Capture the cell that displays the provided text and extract its (X, Y) central coordinate. 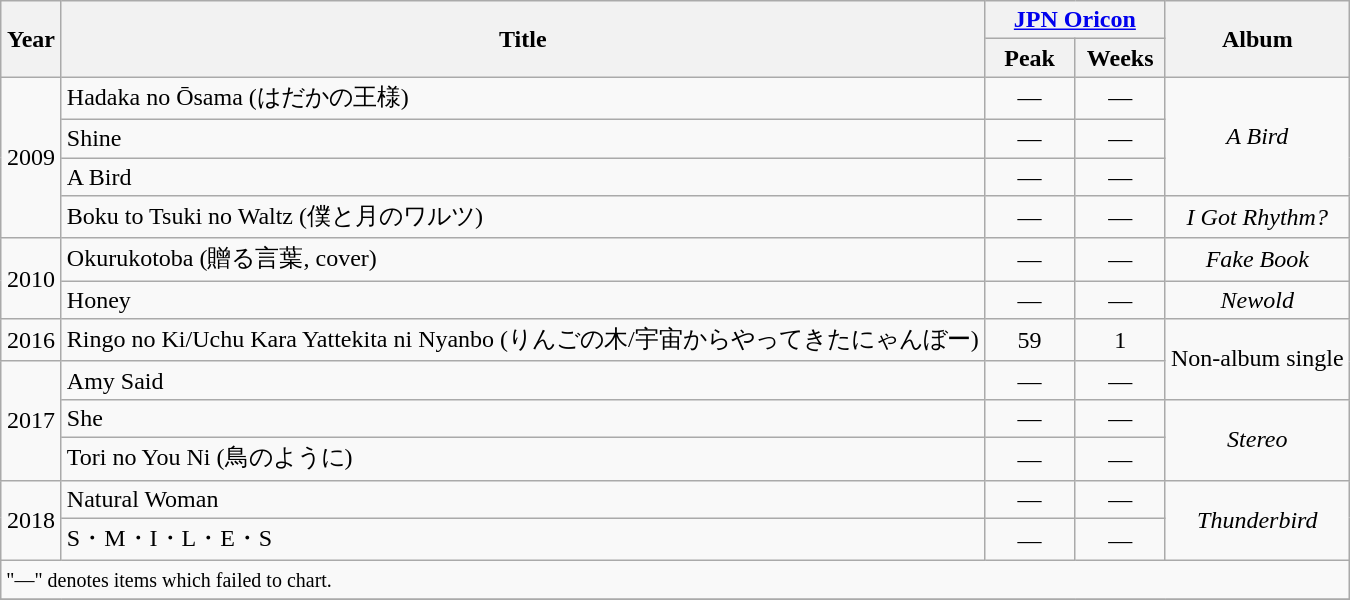
Okurukotoba (贈る言葉, cover) (522, 260)
Tori no You Ni (鳥のように) (522, 458)
Honey (522, 300)
Fake Book (1257, 260)
Shine (522, 138)
Hadaka no Ōsama (はだかの王様) (522, 98)
Stereo (1257, 440)
59 (1030, 340)
"—" denotes items which failed to chart. (675, 580)
Boku to Tsuki no Waltz (僕と月のワルツ) (522, 218)
2010 (32, 278)
2009 (32, 158)
JPN Oricon (1074, 20)
Newold (1257, 300)
Weeks (1120, 58)
1 (1120, 340)
Amy Said (522, 380)
Natural Woman (522, 499)
Year (32, 39)
Peak (1030, 58)
She (522, 418)
2016 (32, 340)
2018 (32, 520)
Thunderbird (1257, 520)
Ringo no Ki/Uchu Kara Yattekita ni Nyanbo (りんごの木/宇宙からやってきたにゃんぼー) (522, 340)
I Got Rhythm? (1257, 218)
Title (522, 39)
S・M・I・L・E・S (522, 540)
2017 (32, 420)
Non-album single (1257, 360)
Album (1257, 39)
